Pinpoint the cell where the given text exists, returning its [X, Y] midpoint coordinate. 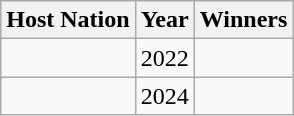
2024 [164, 96]
2022 [164, 58]
Host Nation [68, 20]
Winners [244, 20]
Year [164, 20]
